Capture the cell that displays the provided text and extract its [X, Y] central coordinate. 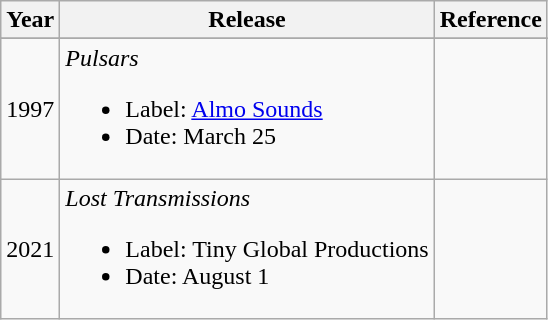
Reference [490, 20]
Release [247, 20]
2021 [30, 249]
Lost TransmissionsLabel: Tiny Global ProductionsDate: August 1 [247, 249]
Year [30, 20]
1997 [30, 109]
PulsarsLabel: Almo SoundsDate: March 25 [247, 109]
